Extract the [x, y] coordinate from the center of the cell holding the provided text.  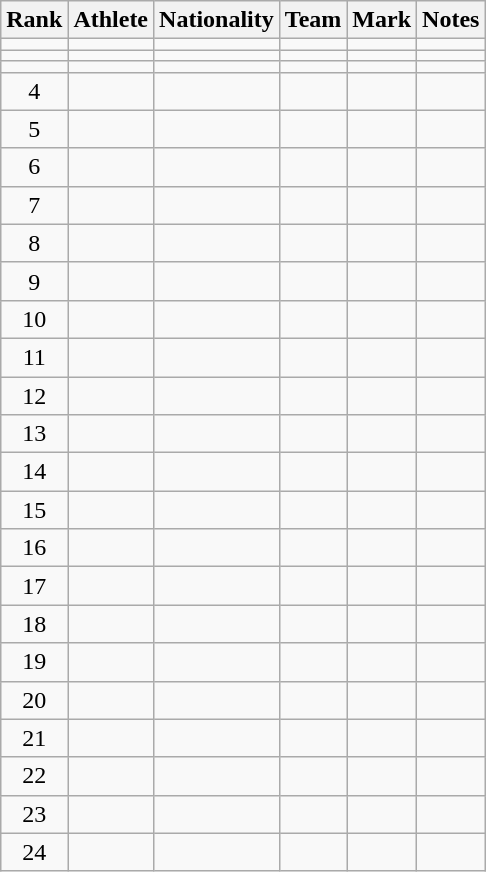
Nationality [217, 20]
17 [34, 586]
5 [34, 129]
6 [34, 167]
23 [34, 814]
20 [34, 700]
7 [34, 205]
Team [313, 20]
24 [34, 852]
4 [34, 91]
10 [34, 319]
15 [34, 510]
12 [34, 395]
13 [34, 434]
11 [34, 357]
Athlete [111, 20]
14 [34, 472]
16 [34, 548]
21 [34, 738]
Mark [382, 20]
9 [34, 281]
22 [34, 776]
Rank [34, 20]
19 [34, 662]
18 [34, 624]
8 [34, 243]
Notes [451, 20]
